Detect which cell encompasses the target text, then output its (X, Y) center coordinate. 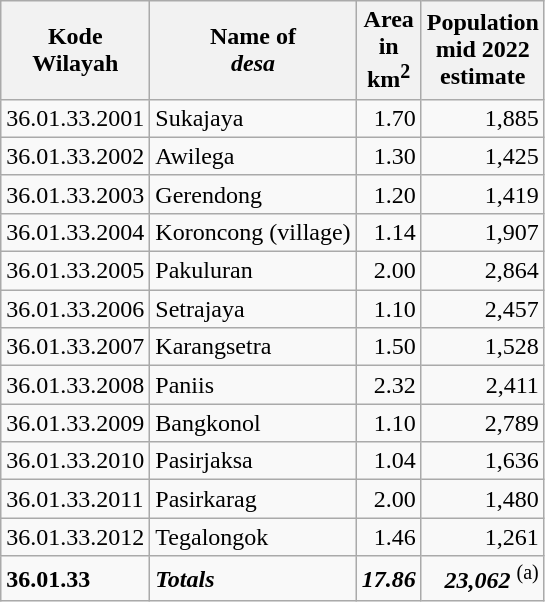
2,411 (482, 385)
2.32 (388, 385)
Tegalongok (253, 537)
36.01.33.2006 (76, 309)
23,062 (a) (482, 578)
36.01.33.2002 (76, 156)
1.14 (388, 232)
1,419 (482, 194)
Totals (253, 578)
36.01.33.2012 (76, 537)
36.01.33.2007 (76, 347)
Name of desa (253, 50)
1.70 (388, 118)
36.01.33 (76, 578)
36.01.33.2001 (76, 118)
Pakuluran (253, 271)
Populationmid 2022estimate (482, 50)
36.01.33.2011 (76, 499)
1.20 (388, 194)
Koroncong (village) (253, 232)
2,789 (482, 423)
1,261 (482, 537)
2,457 (482, 309)
Bangkonol (253, 423)
36.01.33.2009 (76, 423)
1,636 (482, 461)
36.01.33.2008 (76, 385)
Gerendong (253, 194)
Paniis (253, 385)
36.01.33.2010 (76, 461)
1,425 (482, 156)
Karangsetra (253, 347)
1.04 (388, 461)
Pasirkarag (253, 499)
36.01.33.2005 (76, 271)
1,885 (482, 118)
Sukajaya (253, 118)
1.50 (388, 347)
Pasirjaksa (253, 461)
Awilega (253, 156)
36.01.33.2004 (76, 232)
1,480 (482, 499)
1.46 (388, 537)
Kode Wilayah (76, 50)
17.86 (388, 578)
1,528 (482, 347)
1.30 (388, 156)
Setrajaya (253, 309)
Area in km2 (388, 50)
36.01.33.2003 (76, 194)
2,864 (482, 271)
1,907 (482, 232)
